Extract the (X, Y) coordinate from the center of the cell holding the provided text.  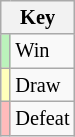
Key (38, 17)
Draw (42, 85)
Win (42, 51)
Defeat (42, 118)
